For the text-containing cell, return its midpoint in [x, y] coordinate format. 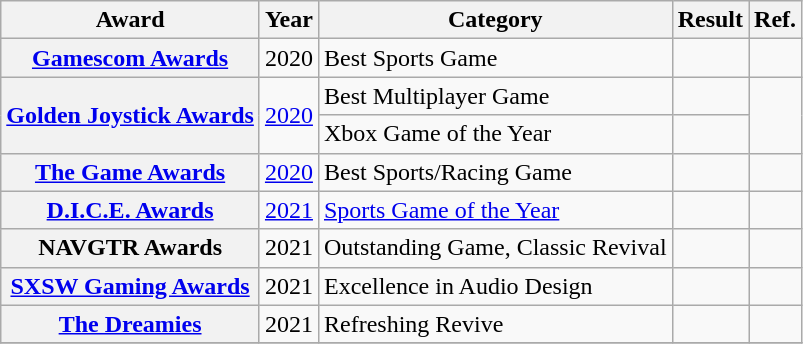
Excellence in Audio Design [495, 286]
Best Sports Game [495, 58]
Best Multiplayer Game [495, 96]
Refreshing Revive [495, 324]
Sports Game of the Year [495, 210]
Award [130, 20]
Golden Joystick Awards [130, 115]
Xbox Game of the Year [495, 134]
Result [710, 20]
SXSW Gaming Awards [130, 286]
NAVGTR Awards [130, 248]
The Game Awards [130, 172]
Category [495, 20]
D.I.C.E. Awards [130, 210]
Outstanding Game, Classic Revival [495, 248]
Year [288, 20]
The Dreamies [130, 324]
Ref. [776, 20]
Best Sports/Racing Game [495, 172]
Gamescom Awards [130, 58]
